Locate the cell with the specified text and output its [X, Y] center coordinate. 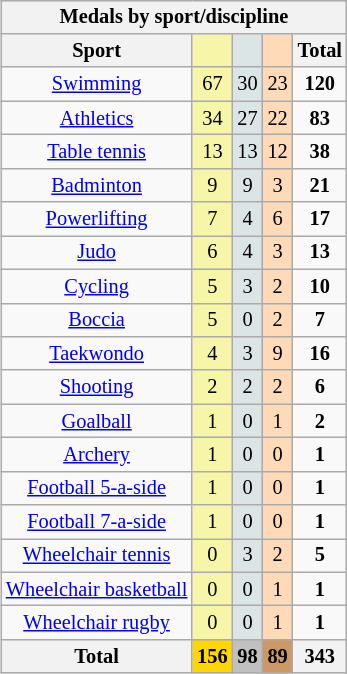
Football 5-a-side [96, 488]
Cycling [96, 286]
Medals by sport/discipline [174, 17]
Powerlifting [96, 219]
Shooting [96, 387]
Taekwondo [96, 354]
98 [248, 657]
Boccia [96, 320]
Table tennis [96, 152]
22 [278, 118]
Judo [96, 253]
67 [212, 84]
156 [212, 657]
343 [320, 657]
12 [278, 152]
Archery [96, 455]
83 [320, 118]
34 [212, 118]
27 [248, 118]
10 [320, 286]
120 [320, 84]
89 [278, 657]
23 [278, 84]
Wheelchair rugby [96, 623]
Sport [96, 51]
Wheelchair basketball [96, 589]
Athletics [96, 118]
Swimming [96, 84]
38 [320, 152]
30 [248, 84]
Football 7-a-side [96, 522]
Badminton [96, 185]
17 [320, 219]
21 [320, 185]
Goalball [96, 421]
Wheelchair tennis [96, 556]
16 [320, 354]
